Return the (x, y) coordinate for the center point of the cell that contains the specified text.  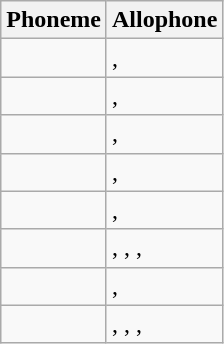
Phoneme (54, 20)
Allophone (164, 20)
